From the cell containing the given text, extract its center point as [x, y] coordinate. 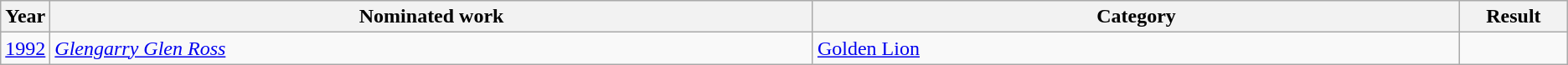
Result [1514, 17]
Golden Lion [1136, 48]
1992 [25, 48]
Nominated work [432, 17]
Category [1136, 17]
Year [25, 17]
Glengarry Glen Ross [432, 48]
